Return the [X, Y] coordinate for the center point of the cell that contains the specified text.  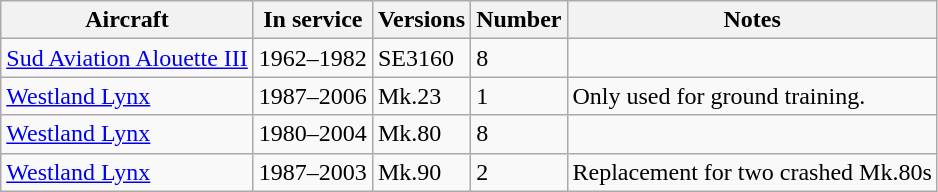
1987–2003 [312, 172]
Replacement for two crashed Mk.80s [752, 172]
Only used for ground training. [752, 96]
2 [519, 172]
Versions [421, 20]
Notes [752, 20]
In service [312, 20]
1980–2004 [312, 134]
Sud Aviation Alouette III [128, 58]
Mk.80 [421, 134]
1 [519, 96]
Mk.23 [421, 96]
Aircraft [128, 20]
1987–2006 [312, 96]
Mk.90 [421, 172]
SE3160 [421, 58]
1962–1982 [312, 58]
Number [519, 20]
